For the text-containing cell, return its midpoint in [X, Y] coordinate format. 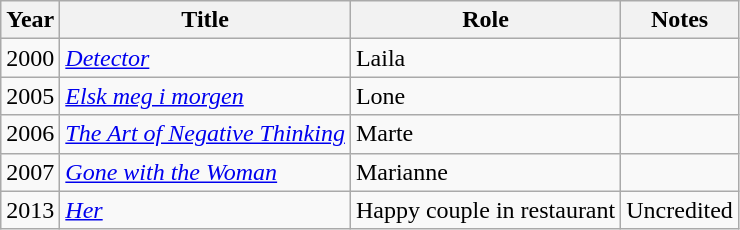
Notes [680, 20]
Happy couple in restaurant [485, 210]
2007 [30, 172]
Laila [485, 58]
Uncredited [680, 210]
Title [206, 20]
2006 [30, 134]
The Art of Negative Thinking [206, 134]
2000 [30, 58]
Role [485, 20]
Gone with the Woman [206, 172]
2013 [30, 210]
Detector [206, 58]
Marte [485, 134]
Lone [485, 96]
Her [206, 210]
2005 [30, 96]
Year [30, 20]
Elsk meg i morgen [206, 96]
Marianne [485, 172]
